Output the (x, y) coordinate of the center of the cell containing the given text.  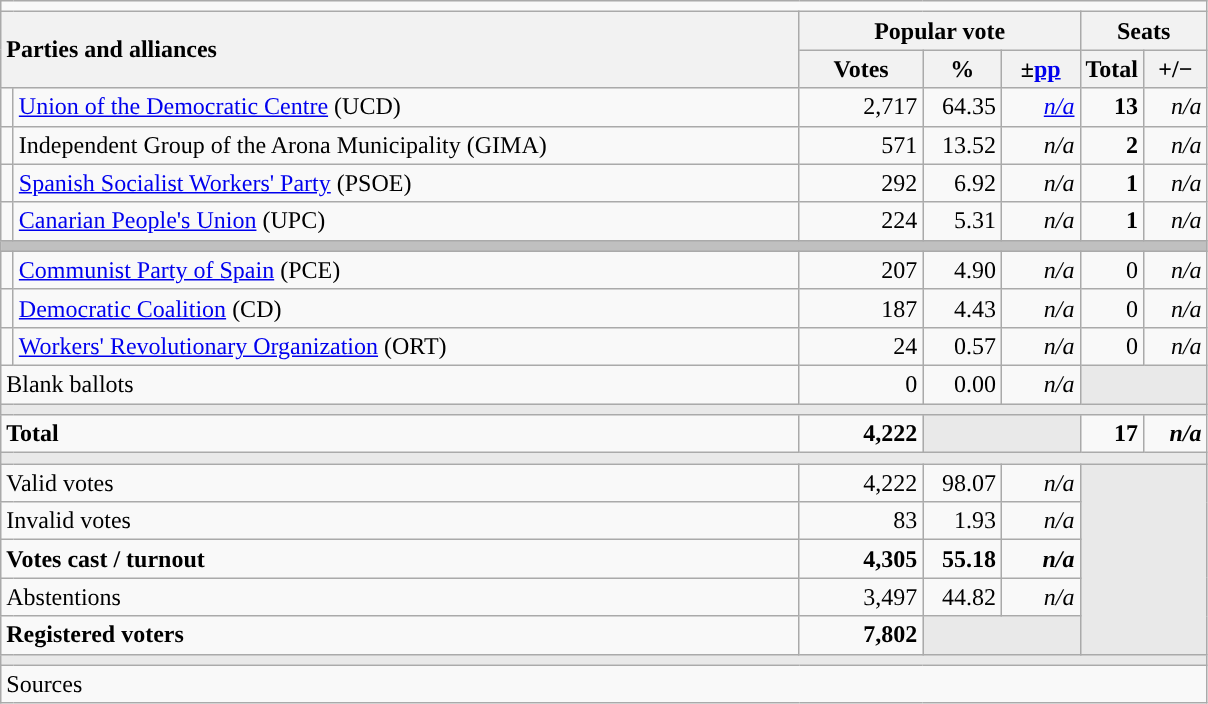
224 (861, 221)
Seats (1144, 31)
±pp (1040, 69)
187 (861, 308)
98.07 (962, 483)
13.52 (962, 145)
Union of the Democratic Centre (UCD) (406, 107)
Sources (604, 684)
55.18 (962, 559)
17 (1112, 434)
% (962, 69)
24 (861, 346)
571 (861, 145)
0.00 (962, 384)
Registered voters (400, 635)
Canarian People's Union (UPC) (406, 221)
83 (861, 521)
Independent Group of the Arona Municipality (GIMA) (406, 145)
44.82 (962, 597)
2 (1112, 145)
7,802 (861, 635)
4.90 (962, 270)
3,497 (861, 597)
Votes cast / turnout (400, 559)
2,717 (861, 107)
4.43 (962, 308)
292 (861, 183)
5.31 (962, 221)
Parties and alliances (400, 50)
Blank ballots (400, 384)
1.93 (962, 521)
0.57 (962, 346)
Abstentions (400, 597)
Communist Party of Spain (PCE) (406, 270)
13 (1112, 107)
Popular vote (940, 31)
6.92 (962, 183)
Votes (861, 69)
4,305 (861, 559)
Democratic Coalition (CD) (406, 308)
Invalid votes (400, 521)
Valid votes (400, 483)
+/− (1176, 69)
64.35 (962, 107)
Spanish Socialist Workers' Party (PSOE) (406, 183)
207 (861, 270)
Workers' Revolutionary Organization (ORT) (406, 346)
